Identify which cell holds the provided text, then report its (X, Y) central coordinate. 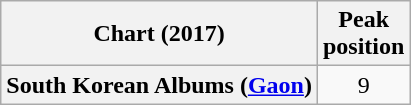
9 (363, 85)
Chart (2017) (160, 34)
South Korean Albums (Gaon) (160, 85)
Peak position (363, 34)
